Extract the [x, y] coordinate from the center of the cell holding the provided text.  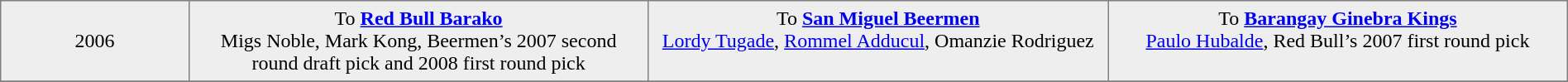
To Barangay Ginebra KingsPaulo Hubalde, Red Bull’s 2007 first round pick [1338, 41]
To Red Bull BarakoMigs Noble, Mark Kong, Beermen’s 2007 second round draft pick and 2008 first round pick [418, 41]
2006 [95, 41]
To San Miguel BeermenLordy Tugade, Rommel Adducul, Omanzie Rodriguez [878, 41]
